Locate the cell with the specified text and output its (x, y) center coordinate. 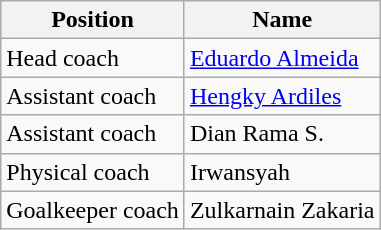
Zulkarnain Zakaria (282, 210)
Hengky Ardiles (282, 96)
Eduardo Almeida (282, 58)
Position (93, 20)
Goalkeeper coach (93, 210)
Dian Rama S. (282, 134)
Name (282, 20)
Head coach (93, 58)
Physical coach (93, 172)
Irwansyah (282, 172)
